Determine the [x, y] coordinate at the center of the cell enclosing the given text.  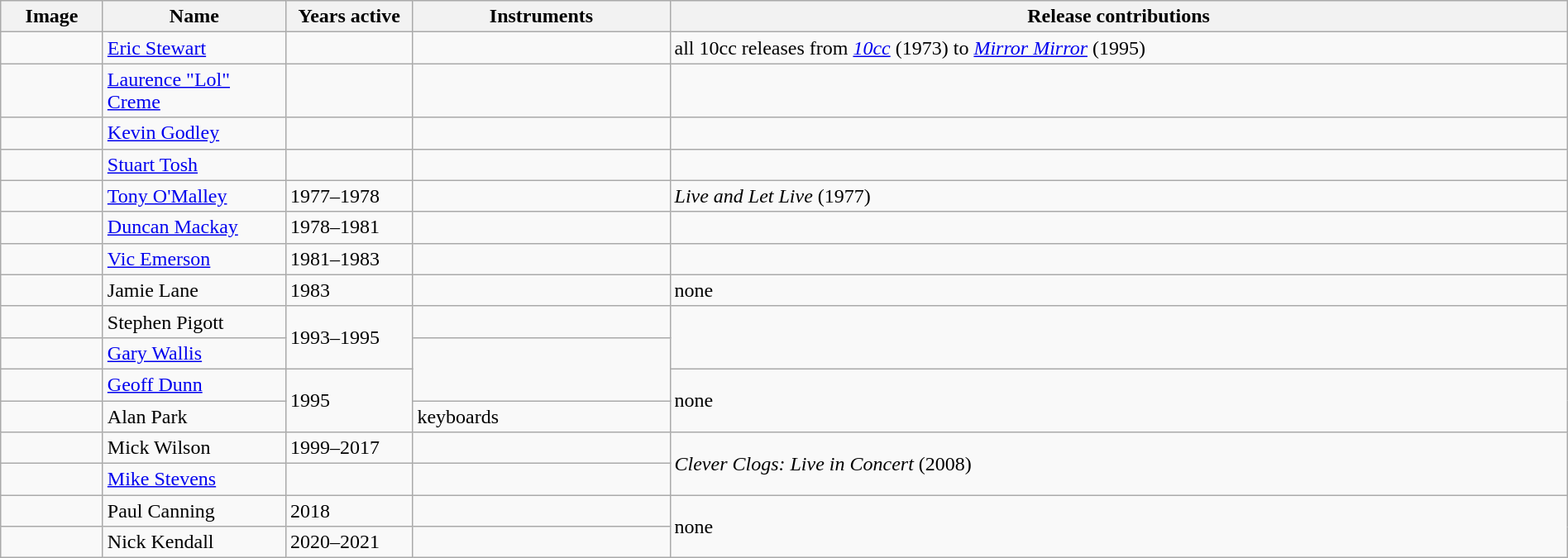
Paul Canning [194, 511]
Clever Clogs: Live in Concert (2008) [1118, 464]
Jamie Lane [194, 290]
1981–1983 [349, 259]
Kevin Godley [194, 133]
1999–2017 [349, 448]
Stephen Pigott [194, 322]
2018 [349, 511]
Alan Park [194, 416]
Nick Kendall [194, 542]
keyboards [541, 416]
all 10cc releases from 10cc (1973) to Mirror Mirror (1995) [1118, 48]
Mike Stevens [194, 479]
Gary Wallis [194, 353]
Live and Let Live (1977) [1118, 196]
Years active [349, 17]
Eric Stewart [194, 48]
Image [52, 17]
Geoff Dunn [194, 384]
Name [194, 17]
Tony O'Malley [194, 196]
1977–1978 [349, 196]
Release contributions [1118, 17]
1995 [349, 400]
Mick Wilson [194, 448]
Instruments [541, 17]
Stuart Tosh [194, 165]
Laurence "Lol" Creme [194, 91]
1983 [349, 290]
1993–1995 [349, 337]
2020–2021 [349, 542]
Duncan Mackay [194, 227]
1978–1981 [349, 227]
Vic Emerson [194, 259]
